Scan for the cell matching the given text and deliver its [X, Y] coordinate at center. 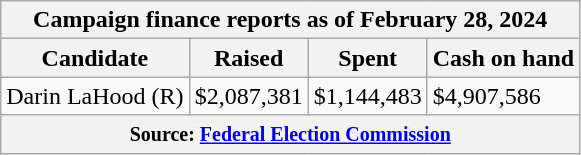
$2,087,381 [248, 96]
$4,907,586 [503, 96]
$1,144,483 [368, 96]
Raised [248, 58]
Spent [368, 58]
Source: Federal Election Commission [290, 134]
Cash on hand [503, 58]
Candidate [95, 58]
Campaign finance reports as of February 28, 2024 [290, 20]
Darin LaHood (R) [95, 96]
